Determine the (X, Y) coordinate at the center of the cell enclosing the given text.  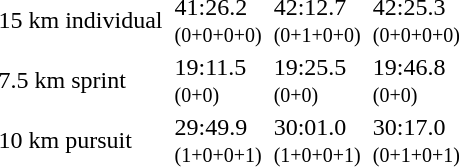
19:11.5(0+0) (218, 80)
19:25.5(0+0) (317, 80)
